Extract the (x, y) coordinate from the center of the cell holding the provided text.  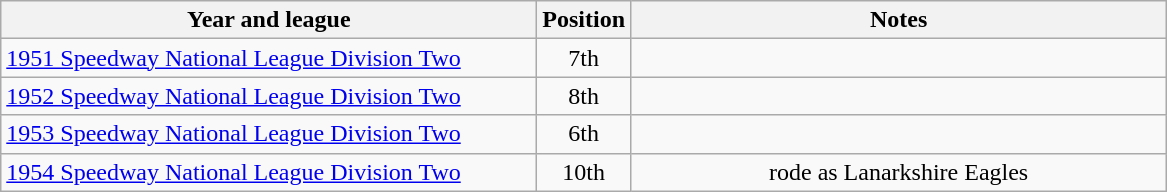
1953 Speedway National League Division Two (269, 134)
8th (584, 96)
Notes (899, 20)
1952 Speedway National League Division Two (269, 96)
6th (584, 134)
rode as Lanarkshire Eagles (899, 172)
1951 Speedway National League Division Two (269, 58)
Position (584, 20)
7th (584, 58)
Year and league (269, 20)
1954 Speedway National League Division Two (269, 172)
10th (584, 172)
